Locate the cell with the specified text and output its [X, Y] center coordinate. 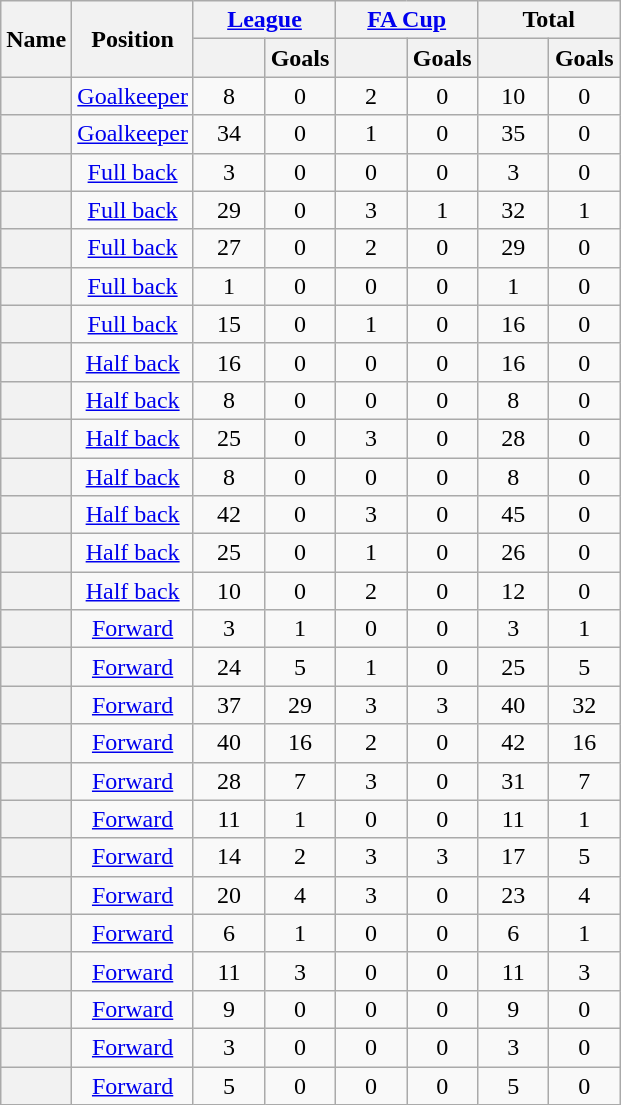
12 [514, 591]
14 [228, 857]
31 [514, 781]
17 [514, 857]
24 [228, 667]
35 [514, 134]
37 [228, 705]
Position [133, 39]
Total [549, 20]
FA Cup [407, 20]
27 [228, 248]
15 [228, 324]
26 [514, 553]
Name [36, 39]
23 [514, 895]
45 [514, 515]
League [264, 20]
20 [228, 895]
34 [228, 134]
